Pinpoint the cell where the given text exists, returning its (x, y) midpoint coordinate. 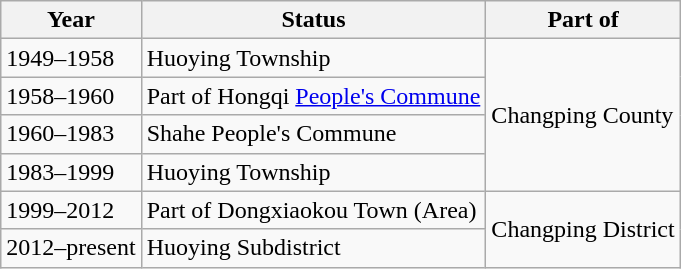
Part of (583, 20)
Year (71, 20)
Part of Dongxiaokou Town (Area) (314, 210)
1949–1958 (71, 58)
1983–1999 (71, 172)
1999–2012 (71, 210)
1960–1983 (71, 134)
Status (314, 20)
2012–present (71, 248)
Huoying Subdistrict (314, 248)
Shahe People's Commune (314, 134)
Part of Hongqi People's Commune (314, 96)
Changping District (583, 229)
Changping County (583, 115)
1958–1960 (71, 96)
